Locate the cell with the specified text and output its [x, y] center coordinate. 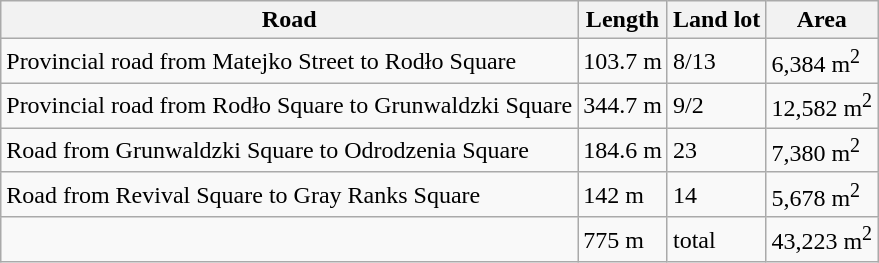
7,380 m2 [822, 150]
9/2 [716, 106]
775 m [623, 240]
103.7 m [623, 62]
Road from Revival Square to Gray Ranks Square [290, 194]
43,223 m2 [822, 240]
14 [716, 194]
23 [716, 150]
total [716, 240]
142 m [623, 194]
Road [290, 20]
6,384 m2 [822, 62]
Length [623, 20]
5,678 m2 [822, 194]
8/13 [716, 62]
Area [822, 20]
Road from Grunwaldzki Square to Odrodzenia Square [290, 150]
Provincial road from Rodło Square to Grunwaldzki Square [290, 106]
344.7 m [623, 106]
Provincial road from Matejko Street to Rodło Square [290, 62]
12,582 m2 [822, 106]
184.6 m [623, 150]
Land lot [716, 20]
